Locate the cell with the specified text and output its (x, y) center coordinate. 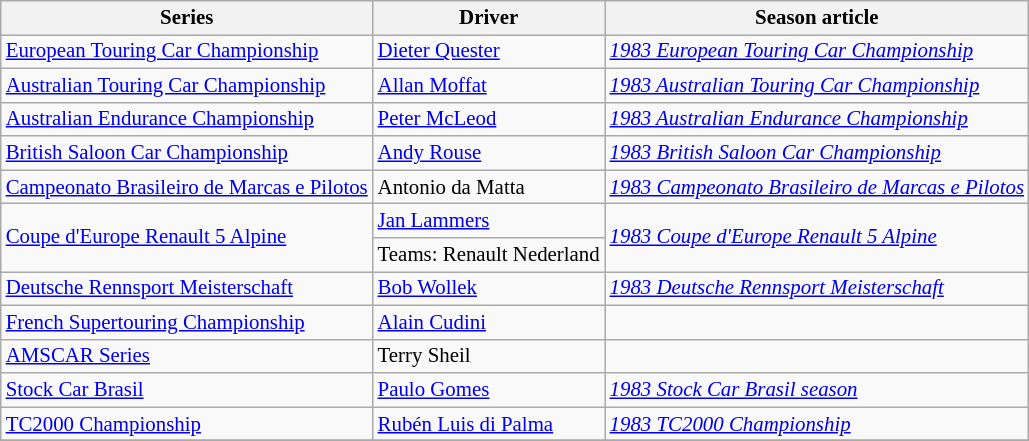
1983 Deutsche Rennsport Meisterschaft (817, 288)
Alain Cudini (489, 322)
Teams: Renault Nederland (489, 255)
Australian Endurance Championship (187, 119)
Paulo Gomes (489, 390)
Terry Sheil (489, 356)
Dieter Quester (489, 51)
Antonio da Matta (489, 187)
Coupe d'Europe Renault 5 Alpine (187, 238)
Stock Car Brasil (187, 390)
Andy Rouse (489, 153)
1983 Australian Endurance Championship (817, 119)
Peter McLeod (489, 119)
1983 Campeonato Brasileiro de Marcas e Pilotos (817, 187)
Campeonato Brasileiro de Marcas e Pilotos (187, 187)
Rubén Luis di Palma (489, 424)
AMSCAR Series (187, 356)
Australian Touring Car Championship (187, 85)
Series (187, 18)
Jan Lammers (489, 221)
1983 European Touring Car Championship (817, 51)
1983 Stock Car Brasil season (817, 390)
Deutsche Rennsport Meisterschaft (187, 288)
Bob Wollek (489, 288)
European Touring Car Championship (187, 51)
1983 Coupe d'Europe Renault 5 Alpine (817, 238)
TC2000 Championship (187, 424)
Season article (817, 18)
1983 TC2000 Championship (817, 424)
British Saloon Car Championship (187, 153)
French Supertouring Championship (187, 322)
Allan Moffat (489, 85)
1983 British Saloon Car Championship (817, 153)
Driver (489, 18)
1983 Australian Touring Car Championship (817, 85)
